Scan for the cell matching the given text and deliver its (x, y) coordinate at center. 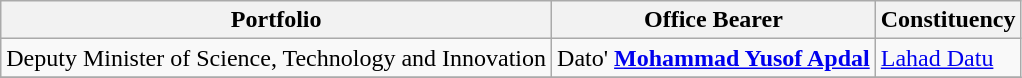
Dato' Mohammad Yusof Apdal (714, 58)
Deputy Minister of Science, Technology and Innovation (276, 58)
Office Bearer (714, 20)
Portfolio (276, 20)
Lahad Datu (948, 58)
Constituency (948, 20)
